Return the [x, y] coordinate for the center point of the cell that contains the specified text.  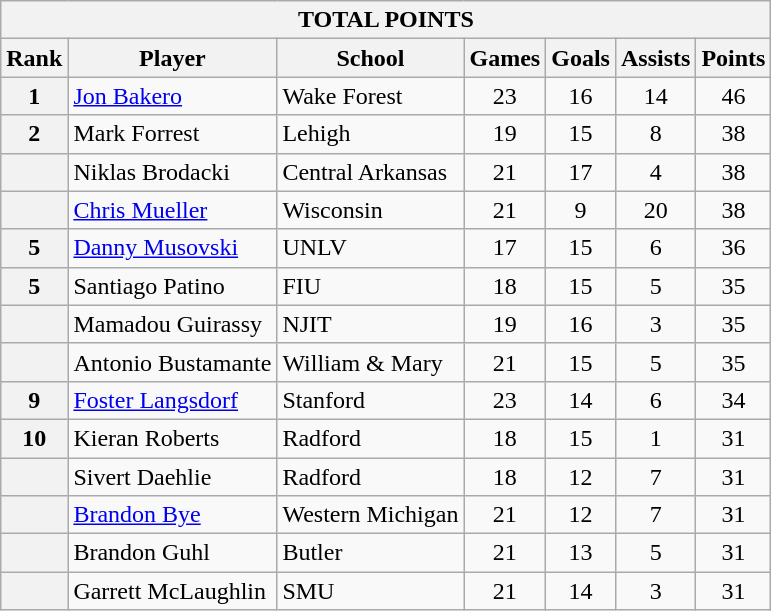
Wake Forest [370, 96]
Brandon Bye [172, 515]
Player [172, 58]
Jon Bakero [172, 96]
Kieran Roberts [172, 438]
Mark Forrest [172, 134]
School [370, 58]
Brandon Guhl [172, 553]
FIU [370, 286]
36 [734, 248]
TOTAL POINTS [386, 20]
Western Michigan [370, 515]
SMU [370, 591]
Garrett McLaughlin [172, 591]
Rank [34, 58]
4 [655, 172]
10 [34, 438]
34 [734, 400]
Central Arkansas [370, 172]
Foster Langsdorf [172, 400]
13 [581, 553]
20 [655, 210]
Butler [370, 553]
Stanford [370, 400]
Mamadou Guirassy [172, 324]
46 [734, 96]
UNLV [370, 248]
Niklas Brodacki [172, 172]
Assists [655, 58]
Santiago Patino [172, 286]
Games [505, 58]
Wisconsin [370, 210]
William & Mary [370, 362]
NJIT [370, 324]
Goals [581, 58]
Danny Musovski [172, 248]
2 [34, 134]
Sivert Daehlie [172, 477]
Lehigh [370, 134]
8 [655, 134]
Points [734, 58]
Chris Mueller [172, 210]
Antonio Bustamante [172, 362]
